Find where the given text appears and provide that cell's center as [X, Y] coordinate. 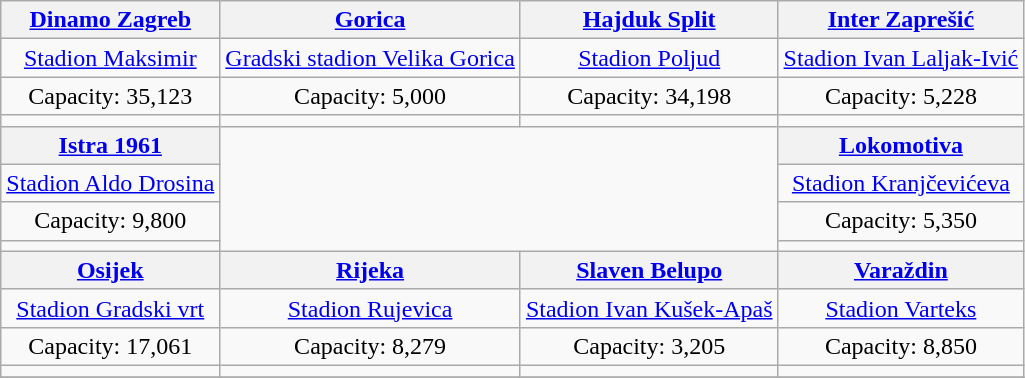
Capacity: 9,800 [110, 221]
Capacity: 3,205 [649, 346]
Stadion Ivan Kušek-Apaš [649, 308]
Rijeka [370, 270]
Inter Zaprešić [901, 20]
Stadion Rujevica [370, 308]
Stadion Poljud [649, 58]
Stadion Maksimir [110, 58]
Capacity: 5,350 [901, 221]
Capacity: 8,850 [901, 346]
Lokomotiva [901, 145]
Stadion Gradski vrt [110, 308]
Capacity: 8,279 [370, 346]
Stadion Kranjčevićeva [901, 183]
Capacity: 5,000 [370, 96]
Slaven Belupo [649, 270]
Capacity: 17,061 [110, 346]
Stadion Aldo Drosina [110, 183]
Gorica [370, 20]
Osijek [110, 270]
Hajduk Split [649, 20]
Capacity: 5,228 [901, 96]
Gradski stadion Velika Gorica [370, 58]
Stadion Varteks [901, 308]
Capacity: 35,123 [110, 96]
Dinamo Zagreb [110, 20]
Istra 1961 [110, 145]
Capacity: 34,198 [649, 96]
Stadion Ivan Laljak-Ivić [901, 58]
Varaždin [901, 270]
